Locate the cell with the specified text and output its [x, y] center coordinate. 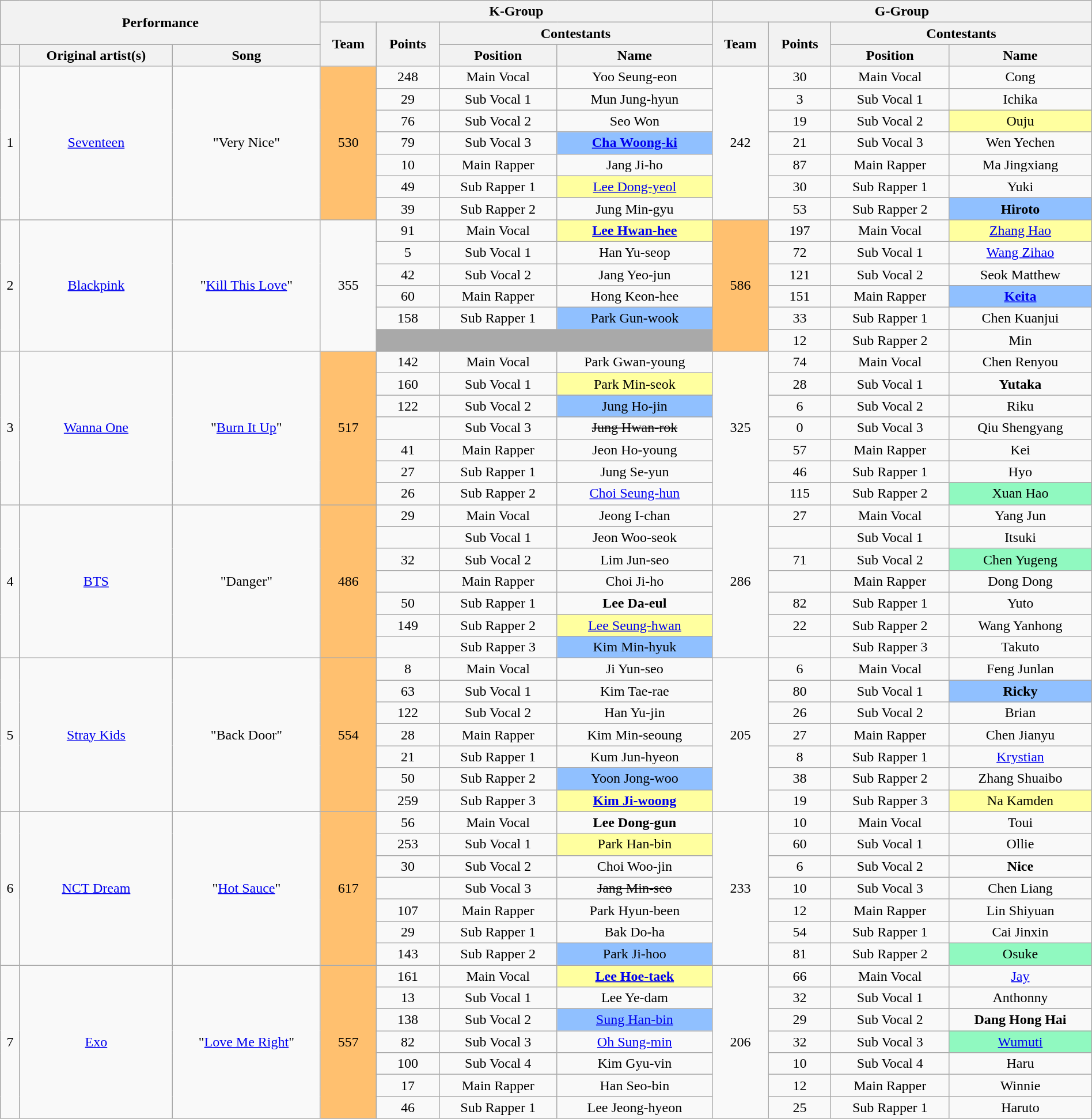
Lee Dong-gun [635, 822]
33 [799, 318]
Nice [1021, 866]
158 [408, 318]
0 [799, 428]
206 [741, 1042]
286 [741, 581]
63 [408, 691]
Brian [1021, 713]
Exo [96, 1042]
Seventeen [96, 143]
Park Gwan-young [635, 362]
42 [408, 275]
Original artist(s) [96, 55]
Choi Woo-jin [635, 866]
57 [799, 450]
Lee Hwan-hee [635, 230]
74 [799, 362]
Na Kamden [1021, 801]
K-Group [516, 12]
71 [799, 559]
Zhang Hao [1021, 230]
76 [408, 121]
138 [408, 1020]
197 [799, 230]
Oh Sung-min [635, 1042]
Yoon Jong-woo [635, 779]
87 [799, 165]
Jay [1021, 976]
160 [408, 384]
Jung Min-gyu [635, 208]
Min [1021, 340]
Ouju [1021, 121]
Riku [1021, 406]
"Love Me Right" [247, 1042]
Yuki [1021, 187]
151 [799, 297]
Lim Jun-seo [635, 559]
Yuto [1021, 603]
Lee Da-eul [635, 603]
Kim Min-seoung [635, 735]
Seo Won [635, 121]
7 [10, 1042]
Jeong I-chan [635, 515]
13 [408, 998]
Ricky [1021, 691]
259 [408, 801]
Feng Junlan [1021, 669]
Wang Zihao [1021, 252]
Ollie [1021, 844]
Ichika [1021, 99]
Takuto [1021, 647]
142 [408, 362]
Hong Keon-hee [635, 297]
53 [799, 208]
100 [408, 1064]
Lee Dong-yeol [635, 187]
Jeon Ho-young [635, 450]
Kim Ji-woong [635, 801]
Wen Yechen [1021, 143]
233 [741, 888]
Qiu Shengyang [1021, 428]
Chen Yugeng [1021, 559]
Haru [1021, 1064]
Lee Ye-dam [635, 998]
Stray Kids [96, 735]
Choi Ji-ho [635, 581]
Lee Hoe-taek [635, 976]
Chen Jianyu [1021, 735]
486 [348, 581]
Ma Jingxiang [1021, 165]
BTS [96, 581]
Chen Liang [1021, 888]
Jang Min-seo [635, 888]
Wumuti [1021, 1042]
Yang Jun [1021, 515]
81 [799, 954]
325 [741, 428]
Park Han-bin [635, 844]
Jang Yeo-jun [635, 275]
72 [799, 252]
Jung Ho-jin [635, 406]
Wang Yanhong [1021, 625]
Krystian [1021, 757]
Hyo [1021, 472]
Yoo Seung-eon [635, 77]
Kum Jun-hyeon [635, 757]
Jung Hwan-rok [635, 428]
Chen Renyou [1021, 362]
530 [348, 143]
Anthonny [1021, 998]
Yutaka [1021, 384]
Kim Gyu-vin [635, 1064]
Cha Woong-ki [635, 143]
Lee Seung-hwan [635, 625]
25 [799, 1107]
Osuke [1021, 954]
54 [799, 932]
149 [408, 625]
4 [10, 581]
248 [408, 77]
205 [741, 735]
121 [799, 275]
Choi Seung-hun [635, 494]
242 [741, 143]
355 [348, 285]
Lee Jeong-hyeon [635, 1107]
Han Yu-jin [635, 713]
NCT Dream [96, 888]
517 [348, 428]
38 [799, 779]
Seok Matthew [1021, 275]
Zhang Shuaibo [1021, 779]
Bak Do-ha [635, 932]
22 [799, 625]
253 [408, 844]
Dong Dong [1021, 581]
Keita [1021, 297]
Hiroto [1021, 208]
41 [408, 450]
Mun Jung-hyun [635, 99]
Jung Se-yun [635, 472]
Han Yu-seop [635, 252]
"Hot Sauce" [247, 888]
Chen Kuanjui [1021, 318]
49 [408, 187]
Performance [160, 22]
Cong [1021, 77]
Itsuki [1021, 537]
Winnie [1021, 1086]
Haruto [1021, 1107]
586 [741, 285]
91 [408, 230]
Park Gun-wook [635, 318]
Ji Yun-seo [635, 669]
17 [408, 1086]
Song [247, 55]
Park Hyun-been [635, 910]
Wanna One [96, 428]
80 [799, 691]
Dang Hong Hai [1021, 1020]
"Back Door" [247, 735]
79 [408, 143]
Jang Ji-ho [635, 165]
161 [408, 976]
39 [408, 208]
554 [348, 735]
Kim Tae-rae [635, 691]
107 [408, 910]
115 [799, 494]
G-Group [902, 12]
"Burn It Up" [247, 428]
56 [408, 822]
557 [348, 1042]
66 [799, 976]
2 [10, 285]
Sung Han-bin [635, 1020]
"Very Nice" [247, 143]
143 [408, 954]
"Kill This Love" [247, 285]
Han Seo-bin [635, 1086]
Blackpink [96, 285]
Toui [1021, 822]
Xuan Hao [1021, 494]
Lin Shiyuan [1021, 910]
"Danger" [247, 581]
1 [10, 143]
Cai Jinxin [1021, 932]
Park Ji-hoo [635, 954]
617 [348, 888]
Jeon Woo-seok [635, 537]
Park Min-seok [635, 384]
Kim Min-hyuk [635, 647]
Kei [1021, 450]
